Determine the [x, y] coordinate at the center of the cell enclosing the given text.  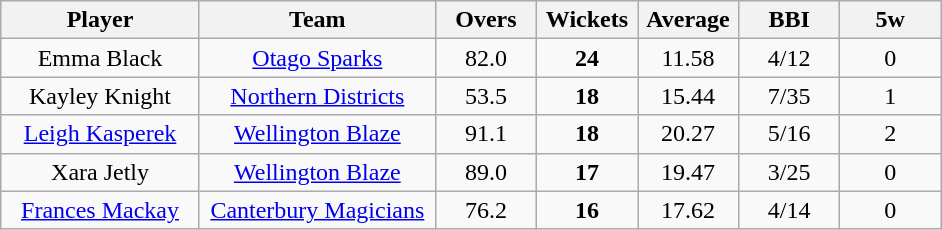
4/12 [790, 58]
Northern Districts [317, 96]
7/35 [790, 96]
Emma Black [100, 58]
53.5 [486, 96]
Otago Sparks [317, 58]
11.58 [688, 58]
5w [890, 20]
19.47 [688, 172]
3/25 [790, 172]
2 [890, 134]
Team [317, 20]
20.27 [688, 134]
Frances Mackay [100, 210]
1 [890, 96]
Overs [486, 20]
76.2 [486, 210]
17.62 [688, 210]
Xara Jetly [100, 172]
16 [586, 210]
17 [586, 172]
BBI [790, 20]
91.1 [486, 134]
Canterbury Magicians [317, 210]
Average [688, 20]
Wickets [586, 20]
89.0 [486, 172]
Kayley Knight [100, 96]
Leigh Kasperek [100, 134]
82.0 [486, 58]
4/14 [790, 210]
5/16 [790, 134]
15.44 [688, 96]
Player [100, 20]
24 [586, 58]
